Return [X, Y] of the center of cell containing provided text 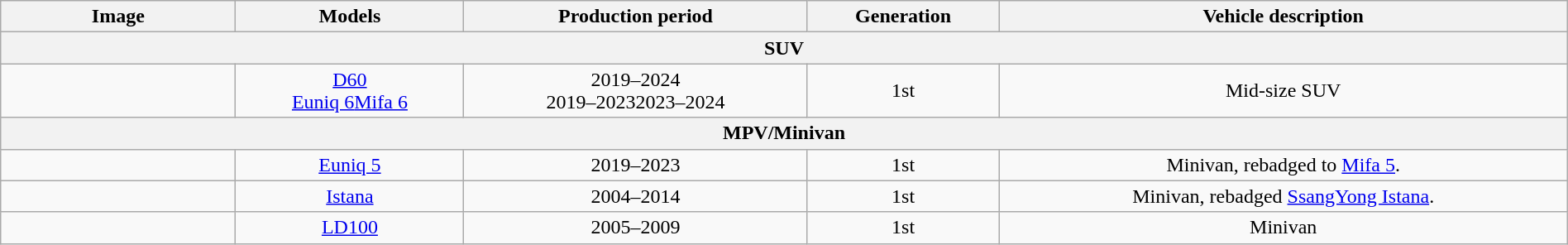
Models [350, 17]
Minivan [1284, 228]
2019–20242019–20232023–2024 [635, 91]
Vehicle description [1284, 17]
LD100 [350, 228]
Minivan, rebadged SsangYong Istana. [1284, 196]
Production period [635, 17]
SUV [784, 48]
Istana [350, 196]
2005–2009 [635, 228]
Euniq 5 [350, 165]
2019–2023 [635, 165]
Minivan, rebadged to Mifa 5. [1284, 165]
Image [118, 17]
D60Euniq 6Mifa 6 [350, 91]
Mid-size SUV [1284, 91]
2004–2014 [635, 196]
Generation [903, 17]
MPV/Minivan [784, 133]
